Find where the given text appears and provide that cell's center as (X, Y) coordinate. 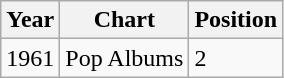
Year (30, 20)
Pop Albums (124, 58)
1961 (30, 58)
Position (236, 20)
2 (236, 58)
Chart (124, 20)
